Locate the cell with the specified text and output its [x, y] center coordinate. 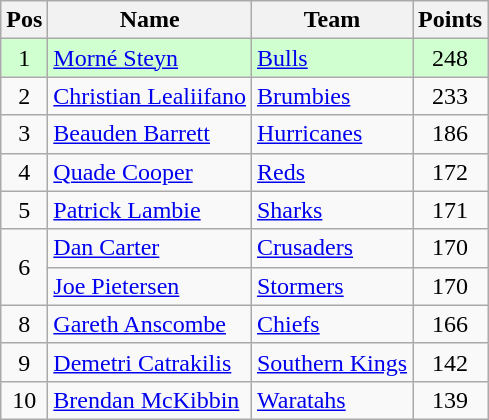
139 [450, 400]
Brumbies [332, 96]
Christian Lealiifano [150, 96]
2 [24, 96]
10 [24, 400]
Hurricanes [332, 134]
Quade Cooper [150, 172]
233 [450, 96]
171 [450, 210]
Beauden Barrett [150, 134]
Stormers [332, 286]
Pos [24, 20]
Demetri Catrakilis [150, 362]
Name [150, 20]
Crusaders [332, 248]
Waratahs [332, 400]
Brendan McKibbin [150, 400]
9 [24, 362]
4 [24, 172]
Points [450, 20]
Joe Pietersen [150, 286]
142 [450, 362]
1 [24, 58]
Sharks [332, 210]
172 [450, 172]
166 [450, 324]
186 [450, 134]
Morné Steyn [150, 58]
Southern Kings [332, 362]
Patrick Lambie [150, 210]
6 [24, 267]
Bulls [332, 58]
Chiefs [332, 324]
Gareth Anscombe [150, 324]
248 [450, 58]
Team [332, 20]
Dan Carter [150, 248]
5 [24, 210]
3 [24, 134]
8 [24, 324]
Reds [332, 172]
